Pinpoint the cell where the given text exists, returning its [x, y] midpoint coordinate. 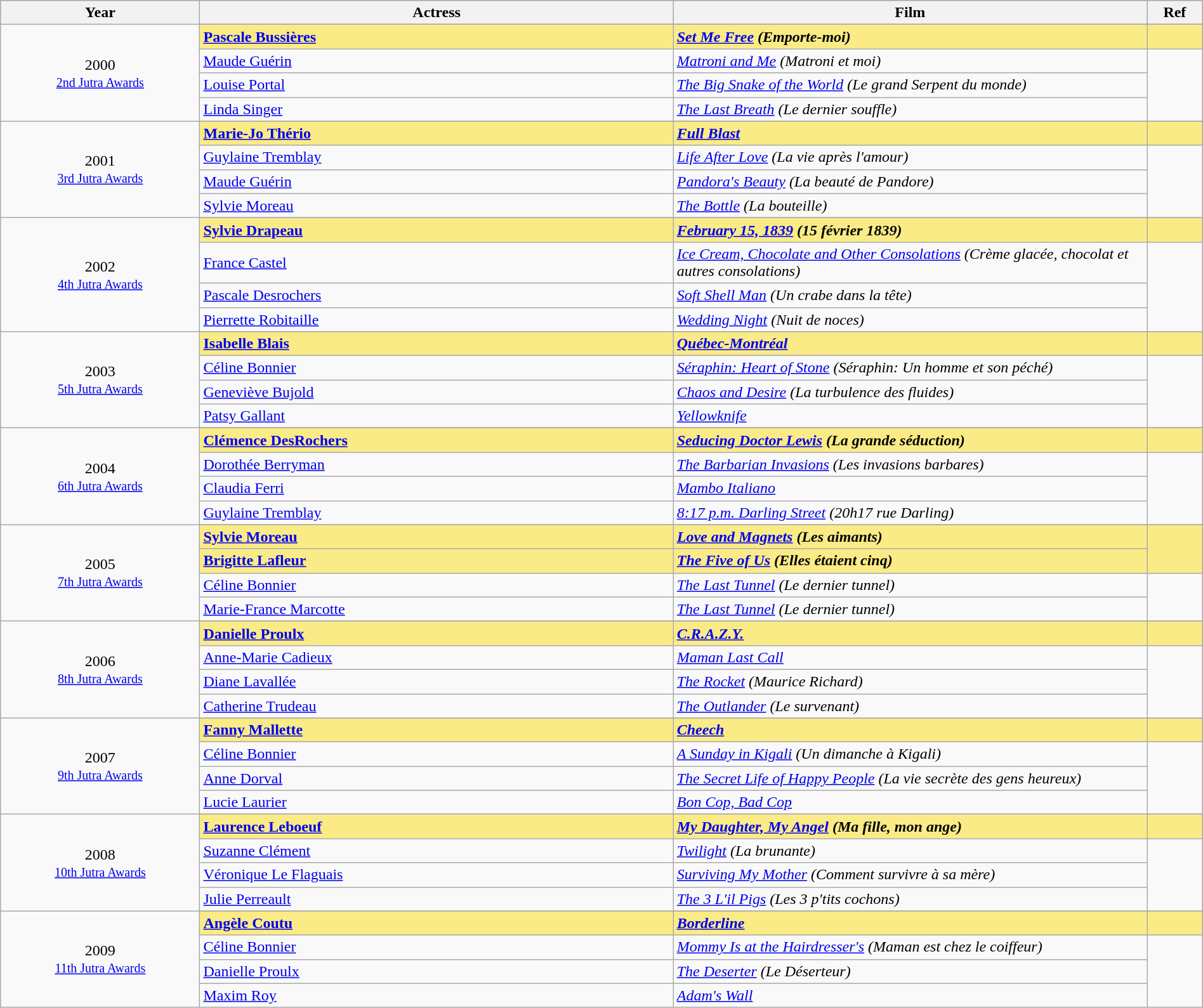
Matroni and Me (Matroni et moi) [910, 61]
Soft Shell Man (Un crabe dans la tête) [910, 295]
Séraphin: Heart of Stone (Séraphin: Un homme et son péché) [910, 368]
Louise Portal [437, 85]
Catherine Trudeau [437, 706]
France Castel [437, 263]
Mommy Is at the Hairdresser's (Maman est chez le coiffeur) [910, 947]
Anne Dorval [437, 778]
February 15, 1839 (15 février 1839) [910, 230]
2000 2nd Jutra Awards [100, 73]
Twilight (La brunante) [910, 851]
Full Blast [910, 133]
Pascale Desrochers [437, 295]
Sylvie Drapeau [437, 230]
The 3 L'il Pigs (Les 3 p'tits cochons) [910, 899]
The Barbarian Invasions (Les invasions barbares) [910, 464]
2001 3rd Jutra Awards [100, 169]
Maman Last Call [910, 657]
Dorothée Berryman [437, 464]
Borderline [910, 923]
The Big Snake of the World (Le grand Serpent du monde) [910, 85]
Maxim Roy [437, 995]
2003 5th Jutra Awards [100, 380]
Chaos and Desire (La turbulence des fluides) [910, 392]
Seducing Doctor Lewis (La grande séduction) [910, 440]
Life After Love (La vie après l'amour) [910, 157]
Suzanne Clément [437, 851]
Ref [1175, 13]
Geneviève Bujold [437, 392]
The Deserter (Le Déserteur) [910, 971]
Québec-Montréal [910, 344]
Marie-France Marcotte [437, 609]
The Rocket (Maurice Richard) [910, 681]
Adam's Wall [910, 995]
The Secret Life of Happy People (La vie secrète des gens heureux) [910, 778]
2005 7th Jutra Awards [100, 573]
Julie Perreault [437, 899]
2007 9th Jutra Awards [100, 766]
The Outlander (Le survenant) [910, 706]
Fanny Mallette [437, 730]
Year [100, 13]
Angèle Coutu [437, 923]
2008 10th Jutra Awards [100, 863]
C.R.A.Z.Y. [910, 633]
Wedding Night (Nuit de noces) [910, 319]
Mambo Italiano [910, 488]
Linda Singer [437, 109]
Clémence DesRochers [437, 440]
Actress [437, 13]
2004 6th Jutra Awards [100, 476]
My Daughter, My Angel (Ma fille, mon ange) [910, 827]
Marie-Jo Thério [437, 133]
Set Me Free (Emporte-moi) [910, 37]
The Five of Us (Elles étaient cinq) [910, 561]
Patsy Gallant [437, 416]
Cheech [910, 730]
Brigitte Lafleur [437, 561]
Anne-Marie Cadieux [437, 657]
Véronique Le Flaguais [437, 875]
Diane Lavallée [437, 681]
Isabelle Blais [437, 344]
The Bottle (La bouteille) [910, 206]
Love and Magnets (Les aimants) [910, 537]
Pandora's Beauty (La beauté de Pandore) [910, 181]
Lucie Laurier [437, 802]
A Sunday in Kigali (Un dimanche à Kigali) [910, 754]
Bon Cop, Bad Cop [910, 802]
Pascale Bussières [437, 37]
2002 4th Jutra Awards [100, 274]
Pierrette Robitaille [437, 319]
The Last Breath (Le dernier souffle) [910, 109]
Claudia Ferri [437, 488]
2009 11th Jutra Awards [100, 959]
Surviving My Mother (Comment survivre à sa mère) [910, 875]
Film [910, 13]
Yellowknife [910, 416]
Ice Cream, Chocolate and Other Consolations (Crème glacée, chocolat et autres consolations) [910, 263]
Laurence Leboeuf [437, 827]
2006 8th Jutra Awards [100, 669]
8:17 p.m. Darling Street (20h17 rue Darling) [910, 513]
